Return [X, Y] of the center of cell containing provided text 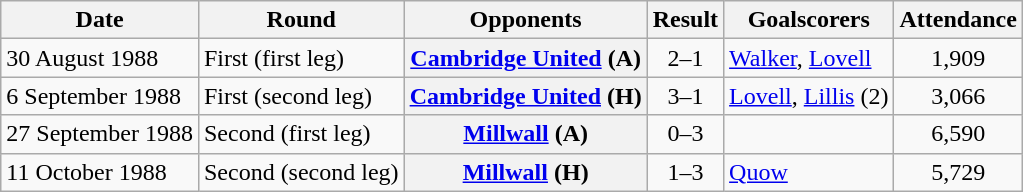
6,590 [958, 134]
Round [301, 20]
Result [685, 20]
11 October 1988 [100, 172]
Cambridge United (A) [526, 58]
3,066 [958, 96]
First (first leg) [301, 58]
Second (second leg) [301, 172]
Attendance [958, 20]
Millwall (A) [526, 134]
Millwall (H) [526, 172]
1,909 [958, 58]
Cambridge United (H) [526, 96]
0–3 [685, 134]
Quow [809, 172]
6 September 1988 [100, 96]
30 August 1988 [100, 58]
First (second leg) [301, 96]
3–1 [685, 96]
Second (first leg) [301, 134]
Walker, Lovell [809, 58]
1–3 [685, 172]
Goalscorers [809, 20]
Opponents [526, 20]
27 September 1988 [100, 134]
Date [100, 20]
5,729 [958, 172]
Lovell, Lillis (2) [809, 96]
2–1 [685, 58]
